Return the [x, y] coordinate for the center point of the cell that contains the specified text.  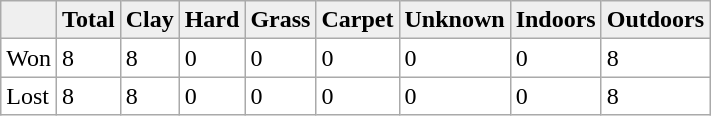
Carpet [358, 20]
Indoors [556, 20]
Unknown [454, 20]
Grass [280, 20]
Total [89, 20]
Lost [29, 96]
Hard [212, 20]
Outdoors [655, 20]
Won [29, 58]
Clay [150, 20]
